Identify which cell holds the provided text, then report its [x, y] central coordinate. 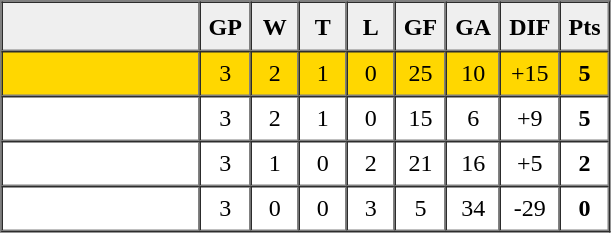
+5 [530, 164]
6 [473, 118]
Pts [585, 27]
L [371, 27]
+15 [530, 74]
-29 [530, 208]
T [323, 27]
21 [420, 164]
W [275, 27]
DIF [530, 27]
GP [226, 27]
GF [420, 27]
15 [420, 118]
10 [473, 74]
16 [473, 164]
34 [473, 208]
25 [420, 74]
+9 [530, 118]
GA [473, 27]
